Search for the cell housing the specified text and yield its [X, Y] center coordinate. 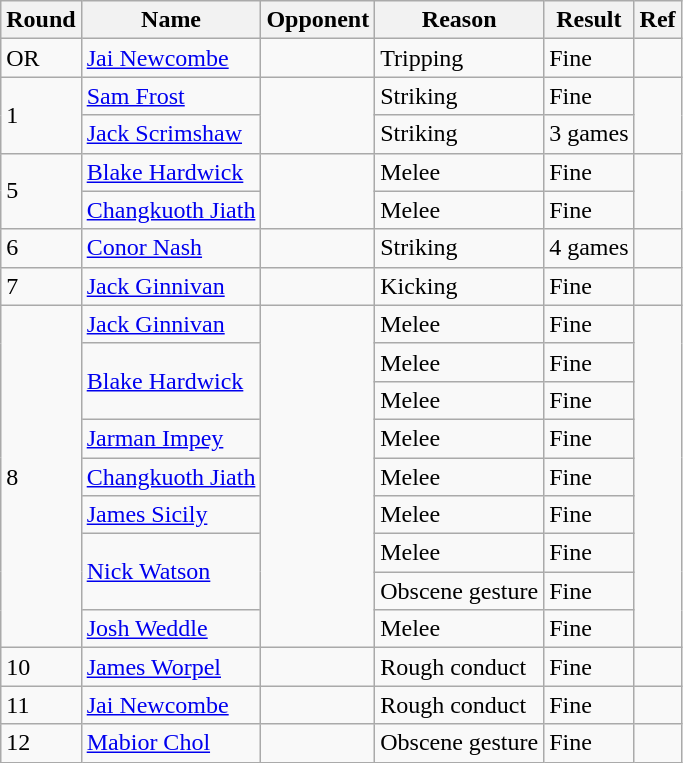
3 games [589, 134]
4 games [589, 248]
Sam Frost [171, 96]
7 [41, 286]
Reason [460, 20]
James Worpel [171, 667]
Result [589, 20]
Opponent [318, 20]
Jack Scrimshaw [171, 134]
Josh Weddle [171, 629]
5 [41, 191]
Nick Watson [171, 572]
Ref [658, 20]
Round [41, 20]
12 [41, 743]
James Sicily [171, 515]
1 [41, 115]
11 [41, 705]
6 [41, 248]
8 [41, 476]
OR [41, 58]
Jarman Impey [171, 438]
Tripping [460, 58]
10 [41, 667]
Conor Nash [171, 248]
Name [171, 20]
Kicking [460, 286]
Mabior Chol [171, 743]
